Identify which cell holds the provided text, then report its (X, Y) central coordinate. 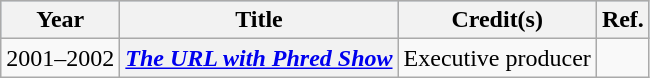
Credit(s) (497, 20)
Year (60, 20)
Executive producer (497, 58)
The URL with Phred Show (259, 58)
2001–2002 (60, 58)
Ref. (622, 20)
Title (259, 20)
